For the text-containing cell, return its midpoint in [x, y] coordinate format. 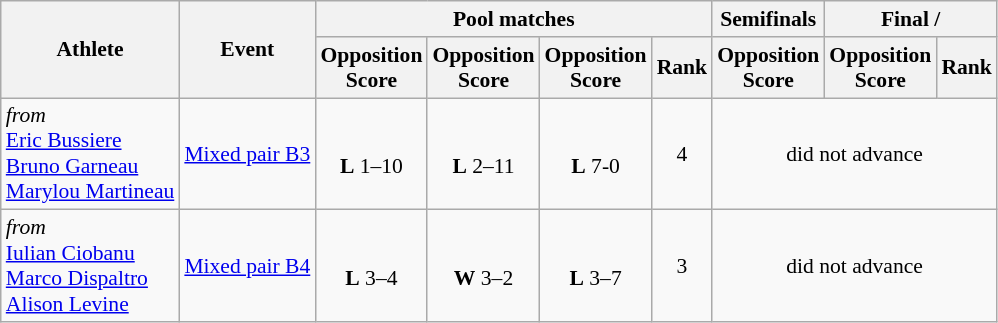
Final / [910, 19]
Pool matches [514, 19]
L 3–7 [596, 266]
L 1–10 [371, 154]
Semifinals [768, 19]
4 [682, 154]
Athlete [90, 50]
W 3–2 [483, 266]
L 2–11 [483, 154]
fromIulian Ciobanu Marco Dispaltro Alison Levine [90, 266]
Mixed pair B3 [247, 154]
L 7-0 [596, 154]
L 3–4 [371, 266]
fromEric Bussiere Bruno Garneau Marylou Martineau [90, 154]
Mixed pair B4 [247, 266]
3 [682, 266]
Event [247, 50]
